Extract the (X, Y) coordinate from the center of the cell holding the provided text.  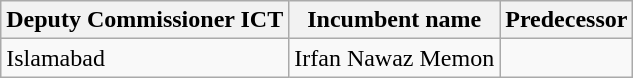
Islamabad (145, 58)
Irfan Nawaz Memon (394, 58)
Incumbent name (394, 20)
Deputy Commissioner ICT (145, 20)
Predecessor (566, 20)
